Provide the [x, y] coordinate of the cell's center where the given text is located.  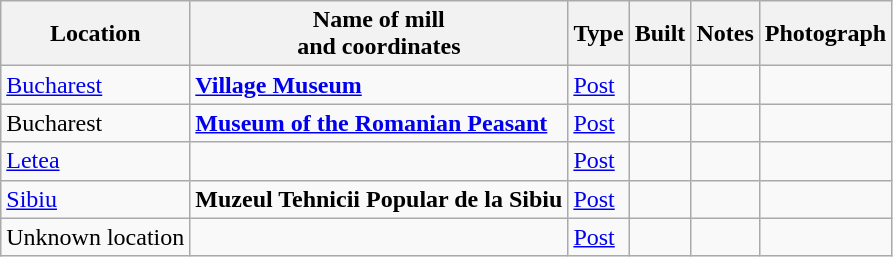
Unknown location [96, 237]
Built [660, 34]
Location [96, 34]
Sibiu [96, 199]
Photograph [825, 34]
Muzeul Tehnicii Popular de la Sibiu [379, 199]
Notes [725, 34]
Museum of the Romanian Peasant [379, 123]
Name of milland coordinates [379, 34]
Type [598, 34]
Village Museum [379, 85]
Letea [96, 161]
